Return [X, Y] of the center of cell containing provided text 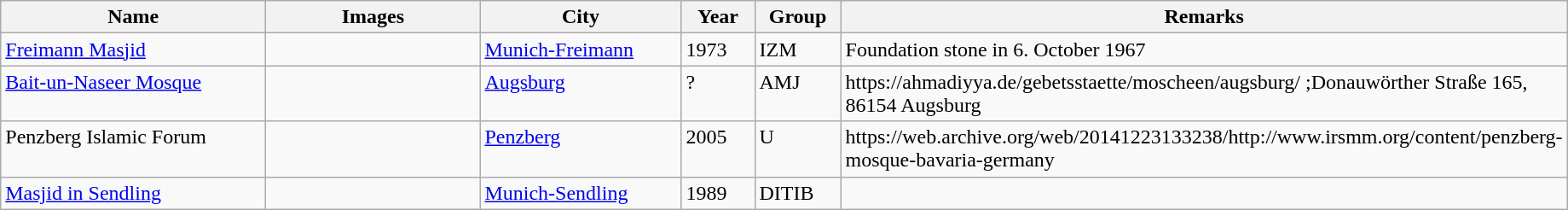
Name [133, 17]
1973 [718, 50]
Munich-Freimann [581, 50]
Augsburg [581, 94]
? [718, 94]
1989 [718, 193]
https://ahmadiyya.de/gebetsstaette/moscheen/augsburg/ ;Donauwörther Straße 165, 86154 Augsburg [1204, 94]
Images [373, 17]
AMJ [798, 94]
Masjid in Sendling [133, 193]
Foundation stone in 6. October 1967 [1204, 50]
2005 [718, 149]
Penzberg [581, 149]
IZM [798, 50]
Freimann Masjid [133, 50]
Penzberg Islamic Forum [133, 149]
Group [798, 17]
Bait-un-Naseer Mosque [133, 94]
City [581, 17]
U [798, 149]
Remarks [1204, 17]
Munich-Sendling [581, 193]
DITIB [798, 193]
https://web.archive.org/web/20141223133238/http://www.irsmm.org/content/penzberg-mosque-bavaria-germany [1204, 149]
Year [718, 17]
